Return (X, Y) of the center of cell containing provided text 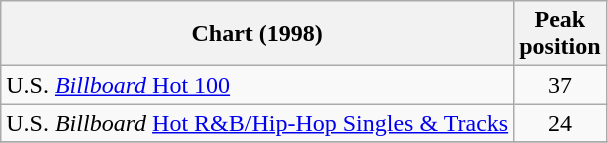
Chart (1998) (258, 34)
U.S. Billboard Hot 100 (258, 85)
U.S. Billboard Hot R&B/Hip-Hop Singles & Tracks (258, 123)
Peakposition (560, 34)
24 (560, 123)
37 (560, 85)
